Return (X, Y) of the center of cell containing provided text 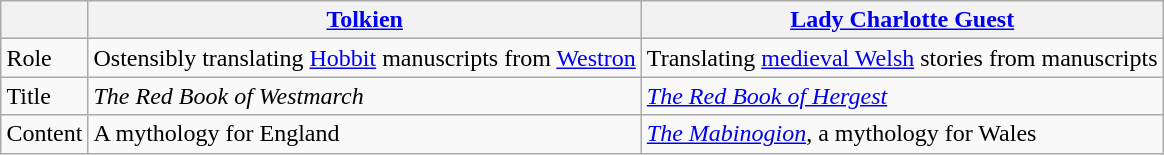
Ostensibly translating Hobbit manuscripts from Westron (364, 58)
Content (44, 134)
The Mabinogion, a mythology for Wales (902, 134)
The Red Book of Hergest (902, 96)
Lady Charlotte Guest (902, 20)
Translating medieval Welsh stories from manuscripts (902, 58)
A mythology for England (364, 134)
The Red Book of Westmarch (364, 96)
Role (44, 58)
Tolkien (364, 20)
Title (44, 96)
